Scan for the cell matching the given text and deliver its [X, Y] coordinate at center. 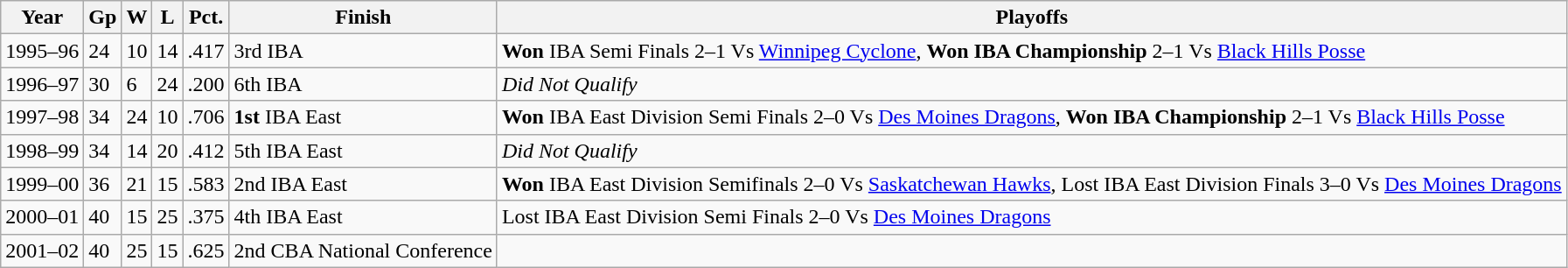
30 [103, 84]
Playoffs [1032, 18]
.625 [206, 250]
.375 [206, 217]
.583 [206, 184]
Year [42, 18]
1999–00 [42, 184]
.200 [206, 84]
1995–96 [42, 51]
6 [136, 84]
Won IBA Semi Finals 2–1 Vs Winnipeg Cyclone, Won IBA Championship 2–1 Vs Black Hills Posse [1032, 51]
L [168, 18]
6th IBA [363, 84]
.706 [206, 117]
W [136, 18]
Won IBA East Division Semifinals 2–0 Vs Saskatchewan Hawks, Lost IBA East Division Finals 3–0 Vs Des Moines Dragons [1032, 184]
1st IBA East [363, 117]
2000–01 [42, 217]
Finish [363, 18]
2001–02 [42, 250]
36 [103, 184]
Gp [103, 18]
5th IBA East [363, 151]
.412 [206, 151]
Pct. [206, 18]
1996–97 [42, 84]
Lost IBA East Division Semi Finals 2–0 Vs Des Moines Dragons [1032, 217]
21 [136, 184]
2nd CBA National Conference [363, 250]
1997–98 [42, 117]
4th IBA East [363, 217]
20 [168, 151]
Won IBA East Division Semi Finals 2–0 Vs Des Moines Dragons, Won IBA Championship 2–1 Vs Black Hills Posse [1032, 117]
3rd IBA [363, 51]
2nd IBA East [363, 184]
1998–99 [42, 151]
.417 [206, 51]
